Return the [X, Y] coordinate for the center point of the cell that contains the specified text.  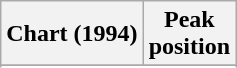
Chart (1994) [72, 34]
Peakposition [189, 34]
